Return (X, Y) of the center of cell containing provided text 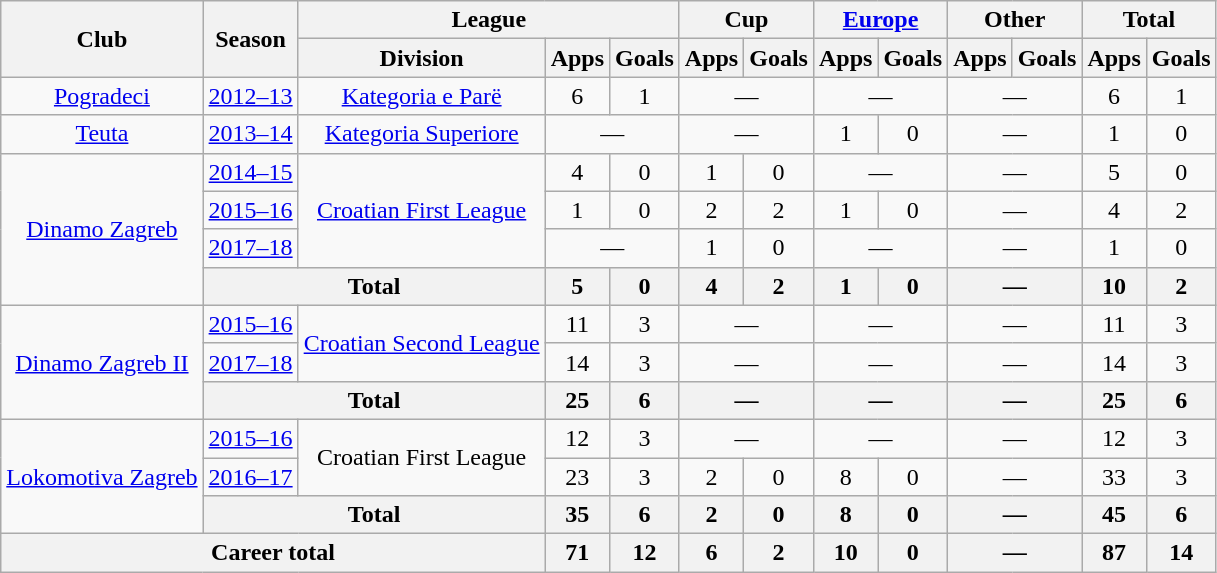
Club (102, 39)
35 (577, 515)
Season (250, 39)
Cup (746, 20)
45 (1114, 515)
Croatian Second League (422, 343)
71 (577, 553)
2014–15 (250, 172)
33 (1114, 477)
2016–17 (250, 477)
Dinamo Zagreb (102, 229)
Kategoria Superiore (422, 134)
Other (1015, 20)
Lokomotiva Zagreb (102, 476)
2012–13 (250, 96)
Career total (273, 553)
League (488, 20)
23 (577, 477)
Teuta (102, 134)
87 (1114, 553)
2013–14 (250, 134)
Kategoria e Parë (422, 96)
Europe (880, 20)
Division (422, 58)
Pogradeci (102, 96)
Dinamo Zagreb II (102, 362)
